Find where the given text appears and provide that cell's center as (X, Y) coordinate. 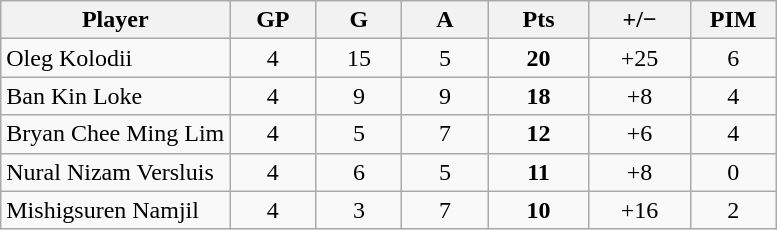
3 (359, 210)
G (359, 20)
Pts (538, 20)
PIM (733, 20)
Nural Nizam Versluis (116, 172)
0 (733, 172)
12 (538, 134)
Player (116, 20)
2 (733, 210)
Bryan Chee Ming Lim (116, 134)
15 (359, 58)
+25 (640, 58)
20 (538, 58)
Ban Kin Loke (116, 96)
+6 (640, 134)
10 (538, 210)
+16 (640, 210)
GP (273, 20)
18 (538, 96)
+/− (640, 20)
Mishigsuren Namjil (116, 210)
Oleg Kolodii (116, 58)
11 (538, 172)
A (445, 20)
